Pinpoint the cell where the given text exists, returning its [X, Y] midpoint coordinate. 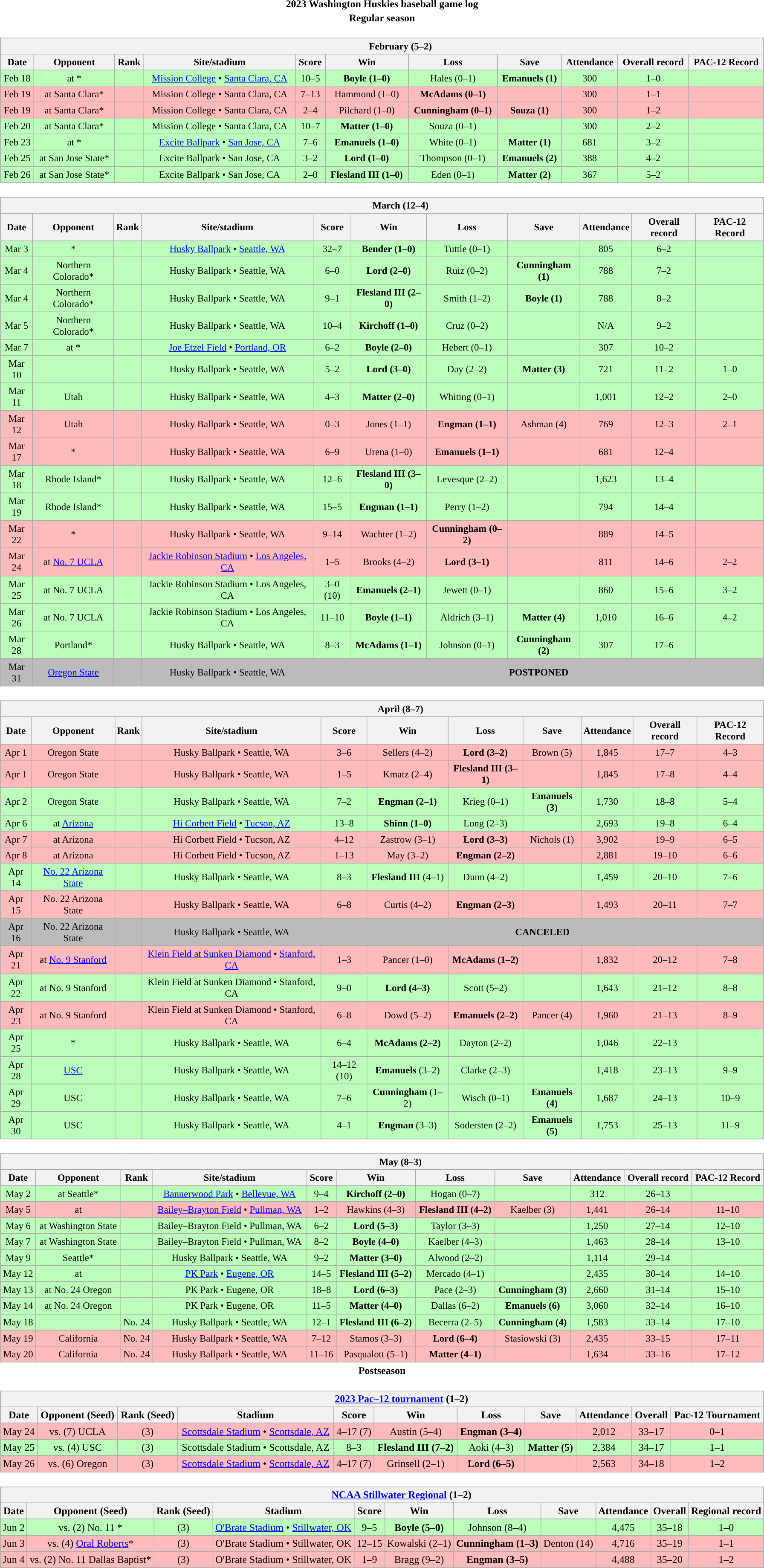
21–13 [665, 1015]
10–2 [664, 348]
Denton (14) [568, 1543]
Clarke (2–3) [485, 1070]
Matter (3–0) [376, 1258]
15–5 [333, 507]
Levesque (2–2) [467, 479]
Dunn (4–2) [485, 878]
Dayton (2–2) [485, 1042]
Eden (0–1) [453, 174]
8–8 [730, 988]
10–7 [310, 126]
14–12 (10) [344, 1070]
Whiting (0–1) [467, 397]
Sellers (4–2) [408, 752]
9–14 [333, 535]
Matter (4–0) [376, 1306]
32–14 [658, 1306]
Portland* [73, 645]
889 [606, 535]
Taylor (3–3) [455, 1226]
17–7 [665, 752]
Johnson (0–1) [467, 645]
vs. (4) Oral Roberts* [90, 1543]
Boyle (1–1) [389, 617]
Brown (5) [552, 752]
17–8 [665, 774]
0–1 [717, 1431]
20–12 [665, 959]
12–6 [333, 479]
Mar 10 [17, 369]
Smith (1–2) [467, 298]
23–13 [665, 1070]
25–13 [665, 1125]
2–1 [730, 424]
Engman (2–1) [408, 802]
9–0 [344, 988]
Matter (1) [530, 142]
11–16 [321, 1354]
Matter (4–1) [455, 1354]
Flesland III (2–0) [389, 298]
34–17 [651, 1447]
Emanuels (2) [530, 158]
Flesland III (4–2) [455, 1210]
Jun 4 [14, 1559]
Flesland III (5–2) [376, 1274]
Flesland III (3–0) [389, 479]
33–15 [658, 1338]
14–10 [728, 1274]
Feb 18 [17, 78]
9–4 [321, 1194]
May 26 [19, 1464]
3–0 (10) [333, 589]
Jun 3 [14, 1543]
Emanuels (1) [530, 78]
Lord (3–2) [485, 752]
Engman (3–5) [497, 1559]
Pilchard (1–0) [367, 110]
1,753 [607, 1125]
Day (2–2) [467, 369]
Mar 5 [17, 326]
Mercado (4–1) [455, 1274]
vs. (2) No. 11 Dallas Baptist* [90, 1559]
1,046 [607, 1042]
Cunningham (0–2) [467, 535]
14–6 [664, 562]
Flesland III (6–2) [376, 1322]
McAdams (2–2) [408, 1042]
1,634 [597, 1354]
Apr 29 [16, 1098]
10–4 [333, 326]
April (8–7) [382, 709]
Apr 2 [16, 802]
Souza (1) [530, 110]
Apr 14 [16, 878]
12–15 [369, 1543]
33–16 [658, 1354]
1,459 [607, 878]
1,643 [607, 988]
Emanuels (2–2) [485, 1015]
7–13 [310, 94]
White (0–1) [453, 142]
Mar 12 [17, 424]
Matter (5) [551, 1447]
1,001 [606, 397]
Shinn (1–0) [408, 823]
February (5–2) [382, 46]
10–9 [730, 1098]
Mar 17 [17, 452]
32–7 [333, 249]
Mar 18 [17, 479]
35–18 [669, 1527]
13–4 [664, 479]
Stamos (3–3) [376, 1338]
Cunningham (3) [533, 1290]
Kaelber (3) [533, 1210]
Mar 28 [17, 645]
Lord (4–3) [408, 988]
Sodersten (2–2) [485, 1125]
Grinsell (2–1) [416, 1464]
vs. (7) UCLA [78, 1431]
Bender (1–0) [389, 249]
McAdams (0–1) [453, 94]
Flesland III (3–1) [485, 774]
19–8 [665, 823]
0–3 [333, 424]
May 2 [18, 1194]
4–4 [730, 774]
30–14 [658, 1274]
Matter (2–0) [389, 397]
Wachter (1–2) [389, 535]
9–1 [333, 298]
4,716 [623, 1543]
Kirchoff (1–0) [389, 326]
Pancer (4) [552, 1015]
1–13 [344, 855]
N/A [606, 326]
Apr 15 [16, 905]
Apr 22 [16, 988]
805 [606, 249]
1,832 [607, 959]
Feb 26 [17, 174]
367 [590, 174]
17–6 [664, 645]
1,730 [607, 802]
15–6 [664, 589]
May 19 [18, 1338]
Curtis (4–2) [408, 905]
May 6 [18, 1226]
Aoki (4–3) [491, 1447]
388 [590, 158]
Alwood (2–2) [455, 1258]
Matter (3) [544, 369]
vs. (6) Oregon [78, 1464]
1,687 [607, 1098]
9–5 [369, 1527]
Boyle (2–0) [389, 348]
POSTPONED [539, 672]
12–3 [664, 424]
May 24 [19, 1431]
Flesland III (7–2) [416, 1447]
2,660 [597, 1290]
17–11 [728, 1338]
Pancer (1–0) [408, 959]
11–5 [321, 1306]
Dowd (5–2) [408, 1015]
Engman (2–3) [485, 905]
35–19 [669, 1543]
Apr 28 [16, 1070]
6–6 [730, 855]
Apr 23 [16, 1015]
Krieg (0–1) [485, 802]
769 [606, 424]
McAdams (1–2) [485, 959]
17–12 [728, 1354]
Cunningham (1) [544, 270]
Feb 20 [17, 126]
Feb 23 [17, 142]
Cruz (0–2) [467, 326]
Becerra (2–5) [455, 1322]
1,010 [606, 617]
13–8 [344, 823]
May (3–2) [408, 855]
19–10 [665, 855]
Lord (6–5) [491, 1464]
Kmatz (2–4) [408, 774]
Emanuels (5) [552, 1125]
Joe Etzel Field • Portland, OR [227, 348]
1,418 [607, 1070]
March (12–4) [382, 205]
33–17 [651, 1431]
19–9 [665, 839]
May 20 [18, 1354]
Mar 19 [17, 507]
May 25 [19, 1447]
Matter (2) [530, 174]
Emanuels (3–2) [408, 1070]
Flesland III (4–1) [408, 878]
16–6 [664, 617]
Engman (3–3) [408, 1125]
33–14 [658, 1322]
Tuttle (0–1) [467, 249]
1,493 [607, 905]
Kaelber (4–3) [455, 1242]
Regional record [726, 1511]
10–5 [310, 78]
Bragg (9–2) [419, 1559]
26–14 [658, 1210]
Apr 8 [16, 855]
2,563 [604, 1464]
1–9 [369, 1559]
12–4 [664, 452]
vs. (2) No. 11 * [90, 1527]
31–14 [658, 1290]
Boyle (4–0) [376, 1242]
Dallas (6–2) [455, 1306]
Nichols (1) [552, 839]
2,881 [607, 855]
Cunningham (1–2) [408, 1098]
Mar 31 [17, 672]
McAdams (1–1) [389, 645]
Mar 25 [17, 589]
16–10 [728, 1306]
20–11 [665, 905]
Mar 3 [17, 249]
May 9 [18, 1258]
Zastrow (3–1) [408, 839]
Thompson (0–1) [453, 158]
Emanuels (2–1) [389, 589]
Apr 30 [16, 1125]
Brooks (4–2) [389, 562]
21–12 [665, 988]
1,623 [606, 479]
May 5 [18, 1210]
3,060 [597, 1306]
2,693 [607, 823]
NCAA Stillwater Regional (1–2) [382, 1495]
Scott (5–2) [485, 988]
11–2 [664, 369]
860 [606, 589]
12–10 [728, 1226]
Seattle* [78, 1258]
Lord (3–3) [485, 839]
4–12 [344, 839]
2,012 [604, 1431]
Jones (1–1) [389, 424]
Hogan (0–7) [455, 1194]
Pasqualott (5–1) [376, 1354]
27–14 [658, 1226]
Kirchoff (2–0) [376, 1194]
Austin (5–4) [416, 1431]
35–20 [669, 1559]
May 7 [18, 1242]
Emanuels (1–1) [467, 452]
6–0 [333, 270]
Emanuels (1–0) [367, 142]
7–7 [730, 905]
2023 Pac–12 tournament (1–2) [382, 1399]
28–14 [658, 1242]
Mar 24 [17, 562]
Lord (3–0) [389, 369]
Lord (2–0) [389, 270]
Apr 7 [16, 839]
6–9 [333, 452]
Emanuels (4) [552, 1098]
3–6 [344, 752]
Feb 25 [17, 158]
Kowalski (2–1) [419, 1543]
Lord (6–4) [455, 1338]
Apr 6 [16, 823]
Ashman (4) [544, 424]
1,463 [597, 1242]
24–13 [665, 1098]
Apr 16 [16, 932]
1,114 [597, 1258]
1,583 [597, 1322]
Lord (6–3) [376, 1290]
Lord (1–0) [367, 158]
Matter (4) [544, 617]
9–9 [730, 1070]
11–9 [730, 1125]
Lord (5–3) [376, 1226]
at Seattle* [78, 1194]
1,441 [597, 1210]
4,475 [623, 1527]
1–3 [344, 959]
Perry (1–2) [467, 507]
12–2 [664, 397]
Flesland III (1–0) [367, 174]
Mar 7 [17, 348]
Aldrich (3–1) [467, 617]
1,250 [597, 1226]
7–12 [321, 1338]
12–1 [321, 1322]
Apr 21 [16, 959]
Urena (1–0) [389, 452]
May 13 [18, 1290]
Boyle (5–0) [419, 1527]
May (8–3) [382, 1162]
Matter (1–0) [367, 126]
Pace (2–3) [455, 1290]
May 14 [18, 1306]
Ruiz (0–2) [467, 270]
Lord (3–1) [467, 562]
Mar 11 [17, 397]
Jewett (0–1) [467, 589]
Boyle (1) [544, 298]
Engman (2–2) [485, 855]
Cunningham (2) [544, 645]
721 [606, 369]
34–18 [651, 1464]
Johnson (8–4) [497, 1527]
5–4 [730, 802]
Hawkins (4–3) [376, 1210]
Hebert (0–1) [467, 348]
20–10 [665, 878]
Hammond (1–0) [367, 94]
2,384 [604, 1447]
Mar 26 [17, 617]
312 [597, 1194]
1,960 [607, 1015]
Bannerwood Park • Bellevue, WA [229, 1194]
4–1 [344, 1125]
2–4 [310, 110]
Hales (0–1) [453, 78]
Souza (0–1) [453, 126]
Apr 25 [16, 1042]
Jun 2 [14, 1527]
Mar 22 [17, 535]
vs. (4) USC [78, 1447]
Emanuels (6) [533, 1306]
Wisch (0–1) [485, 1098]
15–10 [728, 1290]
CANCELED [542, 932]
Engman (3–4) [491, 1431]
Boyle (1–0) [367, 78]
May 18 [18, 1322]
Long (2–3) [485, 823]
May 12 [18, 1274]
13–10 [728, 1242]
3,902 [607, 839]
Cunningham (4) [533, 1322]
22–13 [665, 1042]
4,488 [623, 1559]
Cunningham (0–1) [453, 110]
8–9 [730, 1015]
6–5 [730, 839]
794 [606, 507]
Cunningham (1–3) [497, 1543]
29–14 [658, 1258]
Stasiowski (3) [533, 1338]
Emanuels (3) [552, 802]
7–8 [730, 959]
26–13 [658, 1194]
811 [606, 562]
14–4 [664, 507]
17–10 [728, 1322]
Pac-12 Tournament [717, 1415]
